Locate the cell with the specified text and output its [x, y] center coordinate. 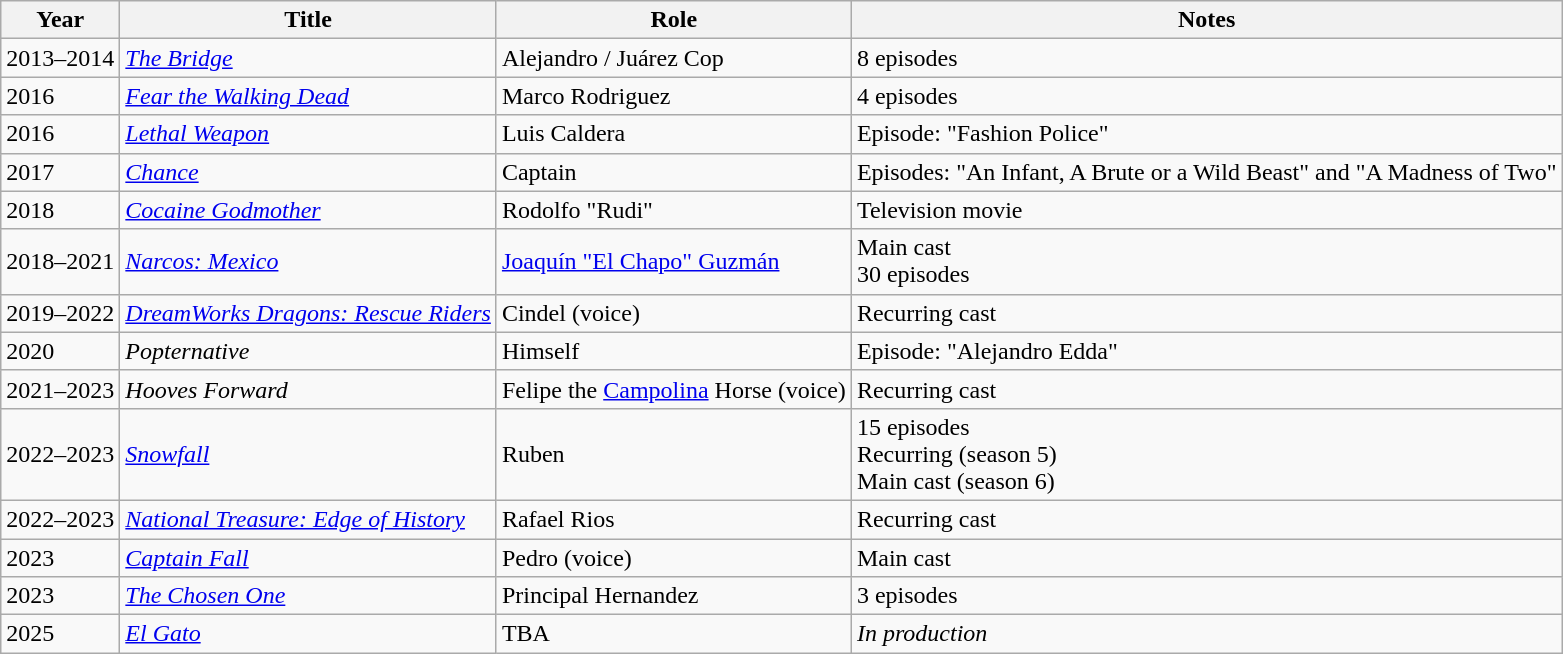
4 episodes [1206, 96]
Rodolfo "Rudi" [674, 210]
The Chosen One [308, 596]
8 episodes [1206, 58]
Role [674, 20]
Principal Hernandez [674, 596]
Episodes: "An Infant, A Brute or a Wild Beast" and "A Madness of Two" [1206, 172]
El Gato [308, 634]
Main cast30 episodes [1206, 262]
Fear the Walking Dead [308, 96]
15 episodesRecurring (season 5)Main cast (season 6) [1206, 454]
Himself [674, 351]
2025 [60, 634]
Hooves Forward [308, 389]
Felipe the Campolina Horse (voice) [674, 389]
Rafael Rios [674, 519]
2018 [60, 210]
Ruben [674, 454]
Cocaine Godmother [308, 210]
Year [60, 20]
Narcos: Mexico [308, 262]
In production [1206, 634]
Snowfall [308, 454]
3 episodes [1206, 596]
Pedro (voice) [674, 557]
2020 [60, 351]
National Treasure: Edge of History [308, 519]
2021–2023 [60, 389]
DreamWorks Dragons: Rescue Riders [308, 313]
2018–2021 [60, 262]
Alejandro / Juárez Cop [674, 58]
2013–2014 [60, 58]
Joaquín "El Chapo" Guzmán [674, 262]
TBA [674, 634]
Cindel (voice) [674, 313]
Marco Rodriguez [674, 96]
Captain [674, 172]
Luis Caldera [674, 134]
Episode: "Alejandro Edda" [1206, 351]
Popternative [308, 351]
Title [308, 20]
2019–2022 [60, 313]
Notes [1206, 20]
Chance [308, 172]
Main cast [1206, 557]
Episode: "Fashion Police" [1206, 134]
Lethal Weapon [308, 134]
2017 [60, 172]
Television movie [1206, 210]
Captain Fall [308, 557]
The Bridge [308, 58]
